Return the (x, y) coordinate for the center point of the cell that contains the specified text.  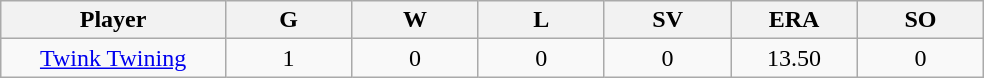
W (415, 20)
L (541, 20)
13.50 (794, 58)
1 (288, 58)
SO (920, 20)
SV (667, 20)
G (288, 20)
Twink Twining (114, 58)
ERA (794, 20)
Player (114, 20)
